Return the (X, Y) coordinate for the center point of the cell that contains the specified text.  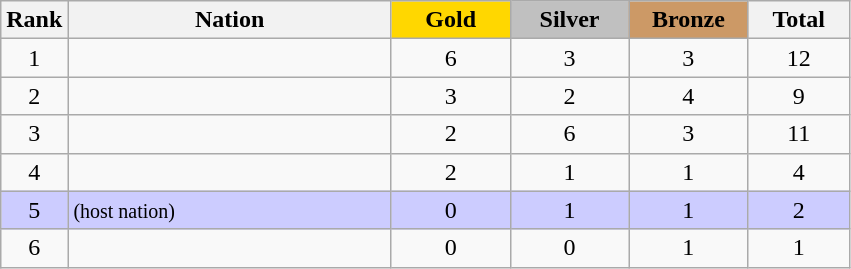
(host nation) (230, 210)
Bronze (688, 20)
9 (799, 96)
Rank (34, 20)
11 (799, 134)
12 (799, 58)
Silver (570, 20)
Nation (230, 20)
Total (799, 20)
Gold (450, 20)
5 (34, 210)
